Search for the cell housing the specified text and yield its (X, Y) center coordinate. 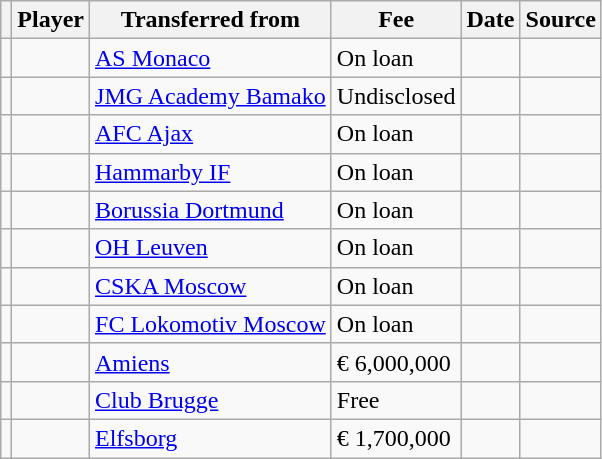
Free (396, 400)
Club Brugge (211, 400)
€ 1,700,000 (396, 438)
Elfsborg (211, 438)
FC Lokomotiv Moscow (211, 324)
CSKA Moscow (211, 286)
Undisclosed (396, 96)
Date (490, 20)
Source (560, 20)
Transferred from (211, 20)
Borussia Dortmund (211, 210)
OH Leuven (211, 248)
Hammarby IF (211, 172)
AFC Ajax (211, 134)
JMG Academy Bamako (211, 96)
Fee (396, 20)
€ 6,000,000 (396, 362)
AS Monaco (211, 58)
Player (51, 20)
Amiens (211, 362)
